Provide the [x, y] coordinate of the cell's center where the given text is located.  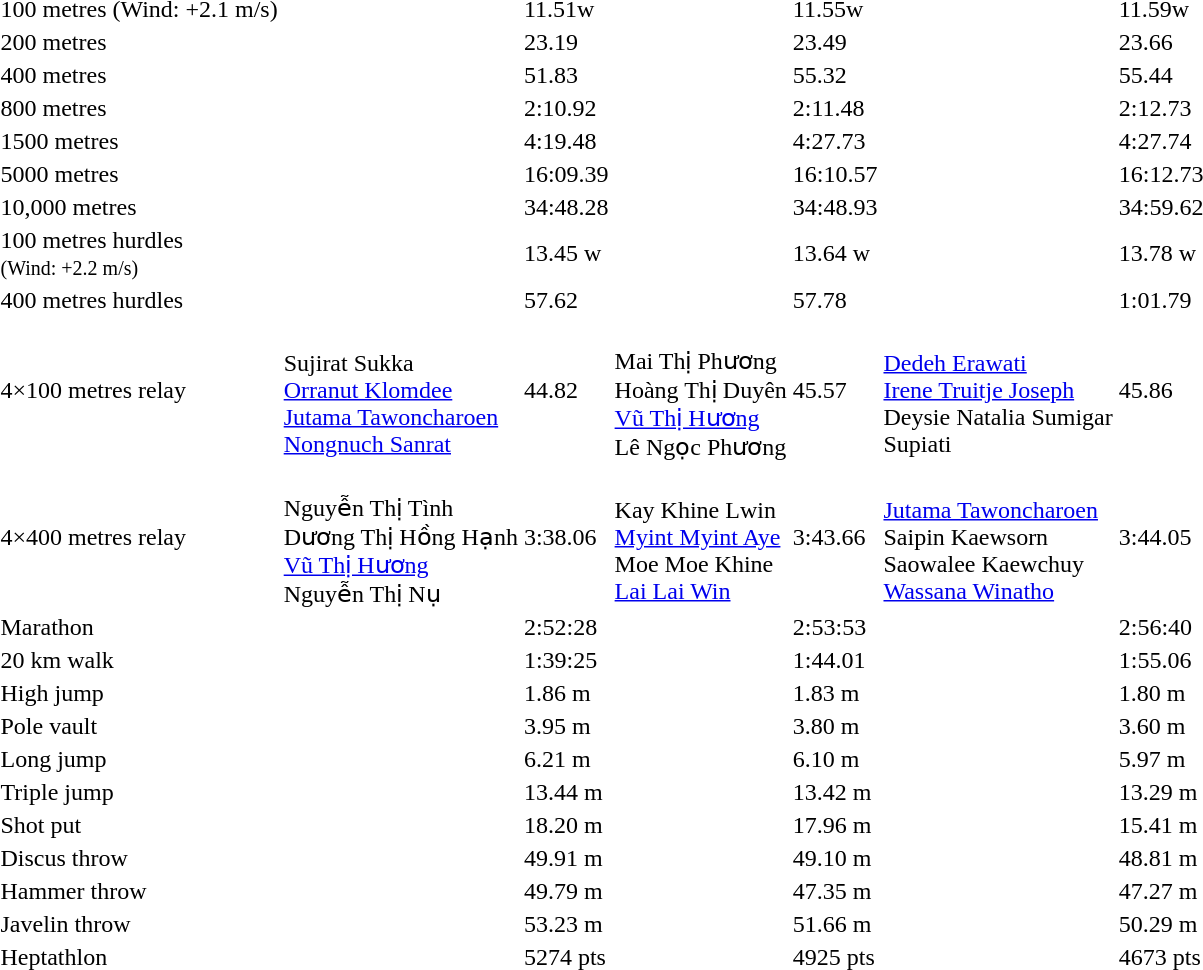
3:43.66 [835, 537]
3.95 m [566, 726]
49.79 m [566, 891]
57.78 [835, 300]
1.86 m [566, 693]
1.83 m [835, 693]
4:19.48 [566, 141]
Mai Thị PhươngHoàng Thị DuyênVũ Thị HươngLê Ngọc Phương [700, 390]
53.23 m [566, 924]
13.44 m [566, 792]
6.21 m [566, 759]
13.45 w [566, 254]
44.82 [566, 390]
23.19 [566, 42]
17.96 m [835, 825]
51.66 m [835, 924]
6.10 m [835, 759]
4:27.73 [835, 141]
3.80 m [835, 726]
1:39:25 [566, 660]
Kay Khine LwinMyint Myint AyeMoe Moe KhineLai Lai Win [700, 537]
49.10 m [835, 858]
2:53:53 [835, 627]
2:10.92 [566, 108]
Sujirat SukkaOrranut KlomdeeJutama TawoncharoenNongnuch Sanrat [400, 390]
2:52:28 [566, 627]
1:44.01 [835, 660]
47.35 m [835, 891]
13.64 w [835, 254]
18.20 m [566, 825]
57.62 [566, 300]
23.49 [835, 42]
51.83 [566, 75]
55.32 [835, 75]
3:38.06 [566, 537]
45.57 [835, 390]
Dedeh ErawatiIrene Truitje JosephDeysie Natalia SumigarSupiati [998, 390]
49.91 m [566, 858]
16:10.57 [835, 174]
13.42 m [835, 792]
Jutama TawoncharoenSaipin KaewsornSaowalee KaewchuyWassana Winatho [998, 537]
34:48.28 [566, 207]
2:11.48 [835, 108]
16:09.39 [566, 174]
34:48.93 [835, 207]
Nguyễn Thị TìnhDương Thị Hồng HạnhVũ Thị HươngNguyễn Thị Nụ [400, 537]
